Return [x, y] of the center of cell containing provided text 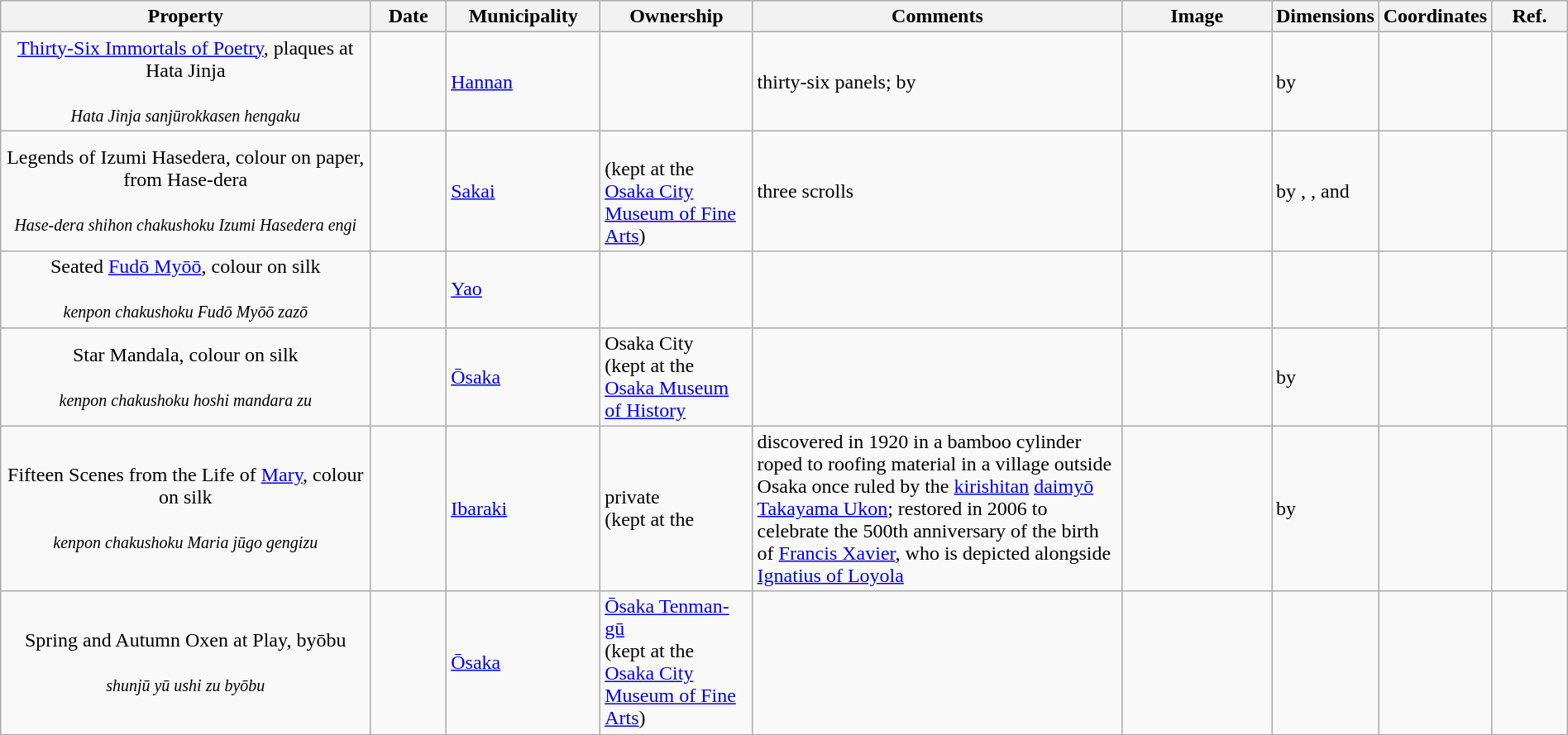
Sakai [523, 191]
Municipality [523, 17]
Yao [523, 289]
Star Mandala, colour on silkkenpon chakushoku hoshi mandara zu [185, 377]
Comments [938, 17]
thirty-six panels; by [938, 81]
Coordinates [1435, 17]
Seated Fudō Myōō, colour on silkkenpon chakushoku Fudō Myōō zazō [185, 289]
Legends of Izumi Hasedera, colour on paper, from Hase-deraHase-dera shihon chakushoku Izumi Hasedera engi [185, 191]
Dimensions [1326, 17]
Osaka City(kept at the Osaka Museum of History [676, 377]
by , , and [1326, 191]
(kept at the Osaka City Museum of Fine Arts) [676, 191]
Thirty-Six Immortals of Poetry, plaques at Hata JinjaHata Jinja sanjūrokkasen hengaku [185, 81]
Ownership [676, 17]
Spring and Autumn Oxen at Play, byōbushunjū yū ushi zu byōbu [185, 663]
Ibaraki [523, 508]
Ref. [1530, 17]
private(kept at the [676, 508]
Date [409, 17]
Hannan [523, 81]
Fifteen Scenes from the Life of Mary, colour on silkkenpon chakushoku Maria jūgo gengizu [185, 508]
Property [185, 17]
Ōsaka Tenman-gū(kept at the Osaka City Museum of Fine Arts) [676, 663]
Image [1198, 17]
three scrolls [938, 191]
